For the text-containing cell, return its midpoint in (X, Y) coordinate format. 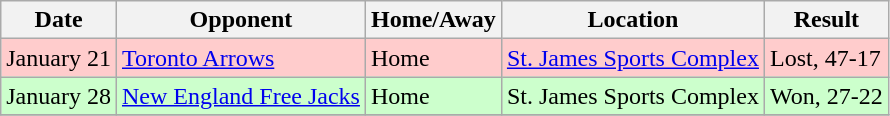
Location (632, 20)
January 21 (59, 58)
Won, 27-22 (826, 96)
New England Free Jacks (240, 96)
Lost, 47-17 (826, 58)
January 28 (59, 96)
Result (826, 20)
Date (59, 20)
Opponent (240, 20)
Home/Away (433, 20)
Toronto Arrows (240, 58)
